Scan for the cell matching the given text and deliver its [x, y] coordinate at center. 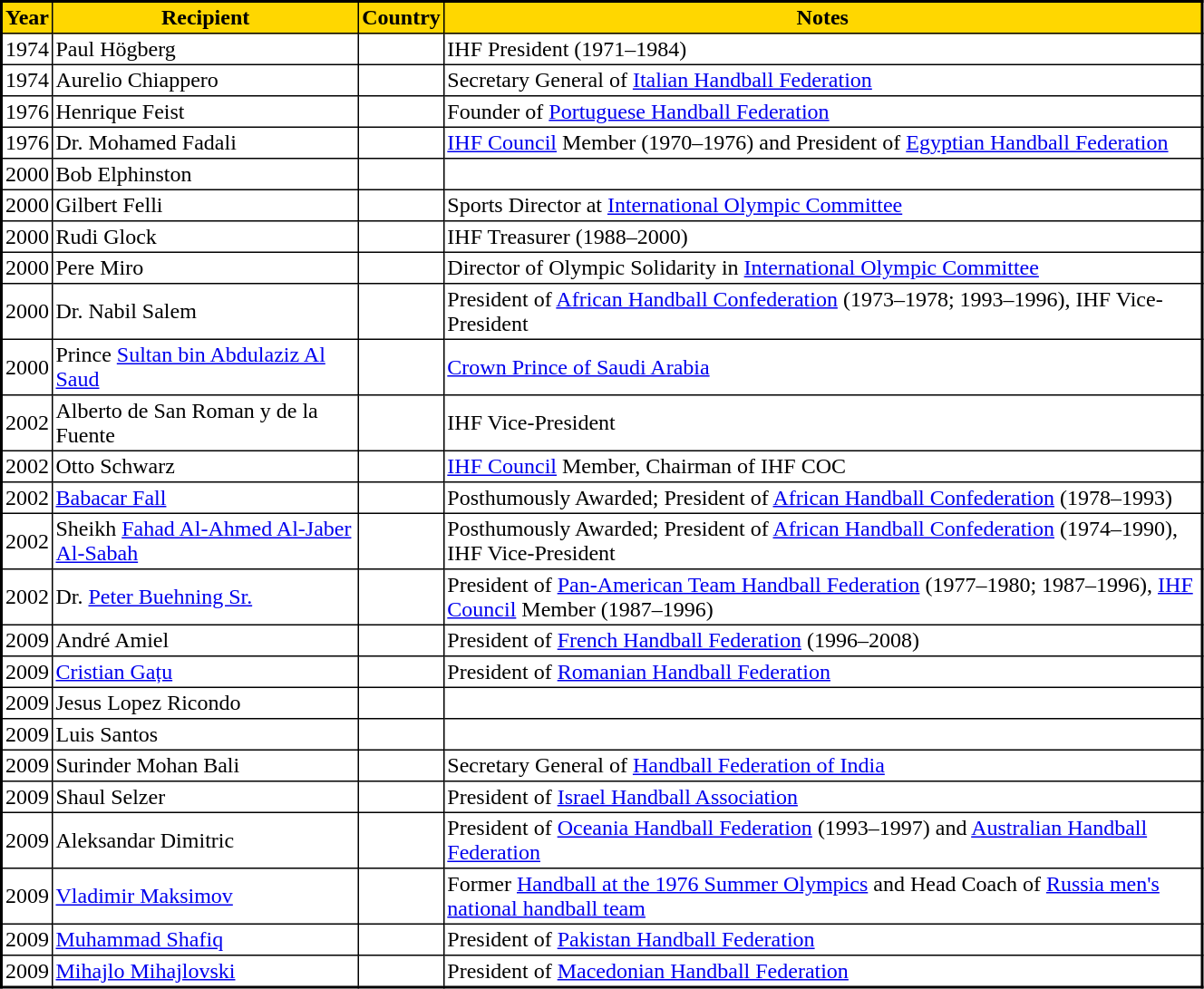
IHF Treasurer (1988–2000) [823, 237]
President of Macedonian Handball Federation [823, 972]
Year [27, 18]
Recipient [206, 18]
Aurelio Chiappero [206, 80]
President of Oceania Handball Federation (1993–1997) and Australian Handball Federation [823, 840]
Babacar Fall [206, 498]
Muhammad Shafiq [206, 939]
Gilbert Felli [206, 205]
Dr. Mohamed Fadali [206, 142]
Secretary General of Handball Federation of India [823, 765]
IHF Council Member, Chairman of IHF COC [823, 466]
Vladimir Maksimov [206, 897]
President of Israel Handball Association [823, 797]
Alberto de San Roman y de la Fuente [206, 423]
Director of Olympic Solidarity in International Olympic Committee [823, 267]
Paul Högberg [206, 49]
IHF President (1971–1984) [823, 49]
President of Pan-American Team Handball Federation (1977–1980; 1987–1996), IHF Council Member (1987–1996) [823, 597]
Otto Schwarz [206, 466]
Sheikh Fahad Al-Ahmed Al-Jaber Al-Sabah [206, 541]
André Amiel [206, 640]
Posthumously Awarded; President of African Handball Confederation (1978–1993) [823, 498]
Sports Director at International Olympic Committee [823, 205]
Country [401, 18]
President of French Handball Federation (1996–2008) [823, 640]
Notes [823, 18]
Former Handball at the 1976 Summer Olympics and Head Coach of Russia men's national handball team [823, 897]
Secretary General of Italian Handball Federation [823, 80]
Bob Elphinston [206, 174]
Jesus Lopez Ricondo [206, 703]
Henrique Feist [206, 112]
Crown Prince of Saudi Arabia [823, 367]
Mihajlo Mihajlovski [206, 972]
Founder of Portuguese Handball Federation [823, 112]
Shaul Selzer [206, 797]
Prince Sultan bin Abdulaziz Al Saud [206, 367]
President of African Handball Confederation (1973–1978; 1993–1996), IHF Vice-President [823, 312]
Pere Miro [206, 267]
Surinder Mohan Bali [206, 765]
President of Romanian Handball Federation [823, 672]
President of Pakistan Handball Federation [823, 939]
Rudi Glock [206, 237]
IHF Council Member (1970–1976) and President of Egyptian Handball Federation [823, 142]
Luis Santos [206, 734]
IHF Vice-President [823, 423]
Cristian Gațu [206, 672]
Aleksandar Dimitric [206, 840]
Dr. Nabil Salem [206, 312]
Posthumously Awarded; President of African Handball Confederation (1974–1990), IHF Vice-President [823, 541]
Dr. Peter Buehning Sr. [206, 597]
